Provide the [X, Y] coordinate of the cell's center where the given text is located.  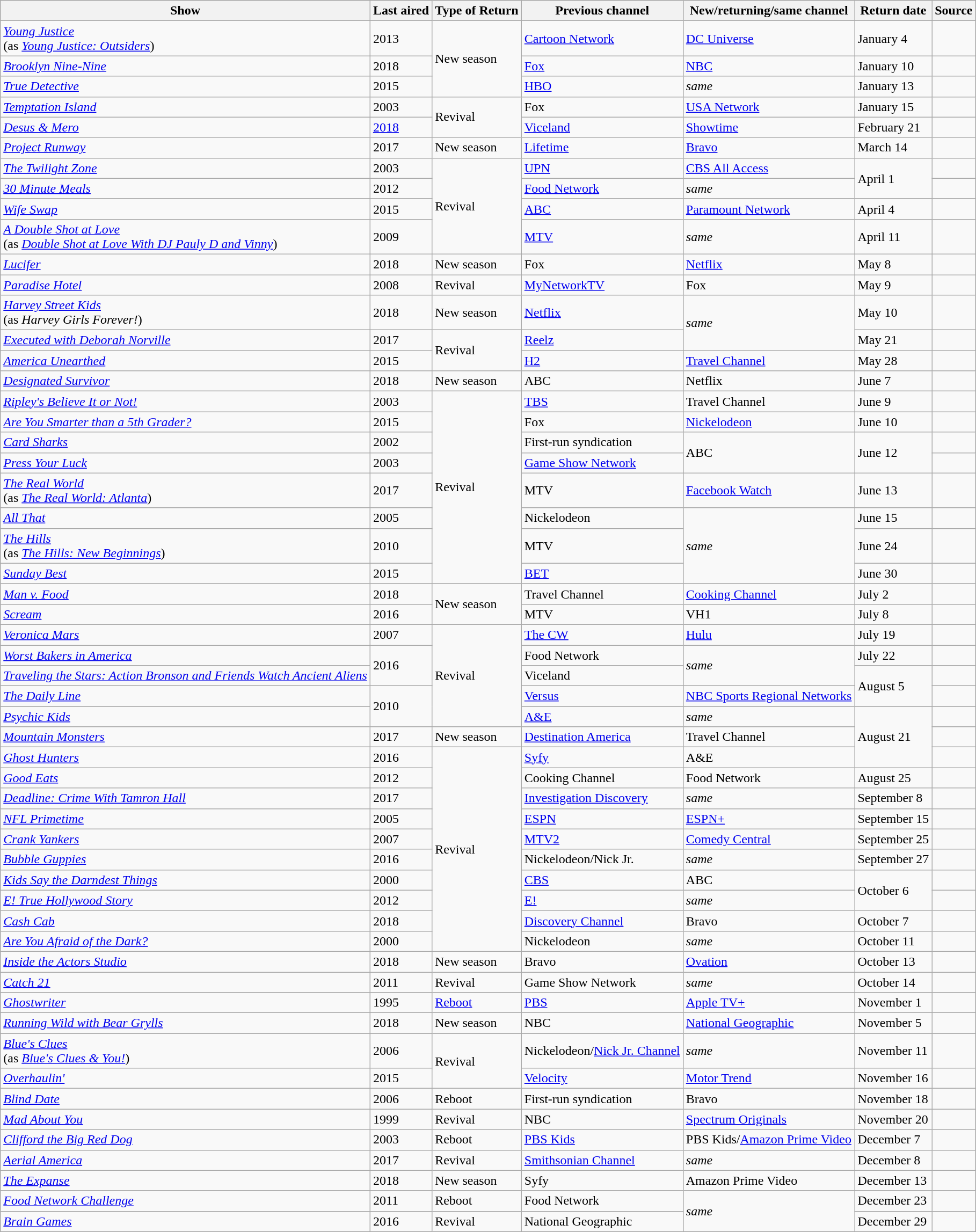
Aerial America [186, 1160]
July 8 [893, 614]
Deadline: Crime With Tamron Hall [186, 798]
Clifford the Big Red Dog [186, 1140]
Cartoon Network [602, 39]
January 10 [893, 66]
June 9 [893, 402]
May 21 [893, 340]
January 13 [893, 86]
June 10 [893, 422]
December 13 [893, 1180]
January 15 [893, 107]
PBS [602, 1003]
Nickelodeon/Nick Jr. [602, 859]
April 1 [893, 178]
Discovery Channel [602, 921]
Sunday Best [186, 573]
BET [602, 573]
2002 [400, 442]
Scream [186, 614]
June 30 [893, 573]
June 7 [893, 381]
May 10 [893, 312]
1999 [400, 1119]
America Unearthed [186, 361]
Lifetime [602, 148]
E! True Hollywood Story [186, 900]
Showtime [769, 127]
PBS Kids [602, 1140]
NBC Sports Regional Networks [769, 696]
Ripley's Believe It or Not! [186, 402]
November 18 [893, 1099]
Nickelodeon/Nick Jr. Channel [602, 1051]
December 29 [893, 1221]
TBS [602, 402]
Young Justice(as Young Justice: Outsiders) [186, 39]
May 8 [893, 264]
April 11 [893, 236]
Spectrum Originals [769, 1119]
Blue's Clues(as Blue's Clues & You!) [186, 1051]
Motor Trend [769, 1078]
Card Sharks [186, 442]
PBS Kids/Amazon Prime Video [769, 1140]
February 21 [893, 127]
June 24 [893, 545]
Hulu [769, 635]
True Detective [186, 86]
Reelz [602, 340]
Desus & Mero [186, 127]
Previous channel [602, 11]
December 8 [893, 1160]
July 22 [893, 655]
November 11 [893, 1051]
March 14 [893, 148]
September 15 [893, 819]
2009 [400, 236]
Are You Smarter than a 5th Grader? [186, 422]
Blind Date [186, 1099]
Brooklyn Nine-Nine [186, 66]
Inside the Actors Studio [186, 961]
Show [186, 11]
Overhaulin' [186, 1078]
ESPN+ [769, 819]
November 16 [893, 1078]
Destination America [602, 737]
Psychic Kids [186, 717]
Mad About You [186, 1119]
Investigation Discovery [602, 798]
May 9 [893, 285]
NFL Primetime [186, 819]
Ghostwriter [186, 1003]
Traveling the Stars: Action Bronson and Friends Watch Ancient Aliens [186, 676]
The Daily Line [186, 696]
The Twilight Zone [186, 168]
Facebook Watch [769, 491]
E! [602, 900]
1995 [400, 1003]
October 13 [893, 961]
Catch 21 [186, 982]
Amazon Prime Video [769, 1180]
The CW [602, 635]
HBO [602, 86]
Good Eats [186, 778]
DC Universe [769, 39]
UPN [602, 168]
ESPN [602, 819]
Project Runway [186, 148]
Bubble Guppies [186, 859]
June 13 [893, 491]
December 23 [893, 1201]
Temptation Island [186, 107]
Paradise Hotel [186, 285]
Food Network Challenge [186, 1201]
CBS [602, 880]
The Hills(as The Hills: New Beginnings) [186, 545]
USA Network [769, 107]
Mountain Monsters [186, 737]
Comedy Central [769, 839]
2008 [400, 285]
Designated Survivor [186, 381]
Running Wild with Bear Grylls [186, 1023]
August 25 [893, 778]
A Double Shot at Love(as Double Shot at Love With DJ Pauly D and Vinny) [186, 236]
June 15 [893, 518]
October 7 [893, 921]
Ghost Hunters [186, 757]
Last aired [400, 11]
Brain Games [186, 1221]
Cash Cab [186, 921]
Worst Bakers in America [186, 655]
November 1 [893, 1003]
July 19 [893, 635]
Executed with Deborah Norville [186, 340]
April 4 [893, 209]
The Expanse [186, 1180]
The Real World(as The Real World: Atlanta) [186, 491]
Kids Say the Darndest Things [186, 880]
H2 [602, 361]
Return date [893, 11]
Versus [602, 696]
VH1 [769, 614]
Harvey Street Kids(as Harvey Girls Forever!) [186, 312]
Ovation [769, 961]
Crank Yankers [186, 839]
Are You Afraid of the Dark? [186, 941]
30 Minute Meals [186, 188]
September 8 [893, 798]
Lucifer [186, 264]
November 5 [893, 1023]
New/returning/same channel [769, 11]
Paramount Network [769, 209]
October 6 [893, 890]
Smithsonian Channel [602, 1160]
October 14 [893, 982]
Man v. Food [186, 594]
October 11 [893, 941]
Press Your Luck [186, 463]
MTV2 [602, 839]
Wife Swap [186, 209]
July 2 [893, 594]
All That [186, 518]
June 12 [893, 453]
CBS All Access [769, 168]
Source [953, 11]
September 25 [893, 839]
Veronica Mars [186, 635]
November 20 [893, 1119]
December 7 [893, 1140]
Apple TV+ [769, 1003]
May 28 [893, 361]
Type of Return [477, 11]
September 27 [893, 859]
MyNetworkTV [602, 285]
Velocity [602, 1078]
January 4 [893, 39]
August 21 [893, 737]
August 5 [893, 686]
2013 [400, 39]
